Return the (x, y) coordinate for the center point of the cell that contains the specified text.  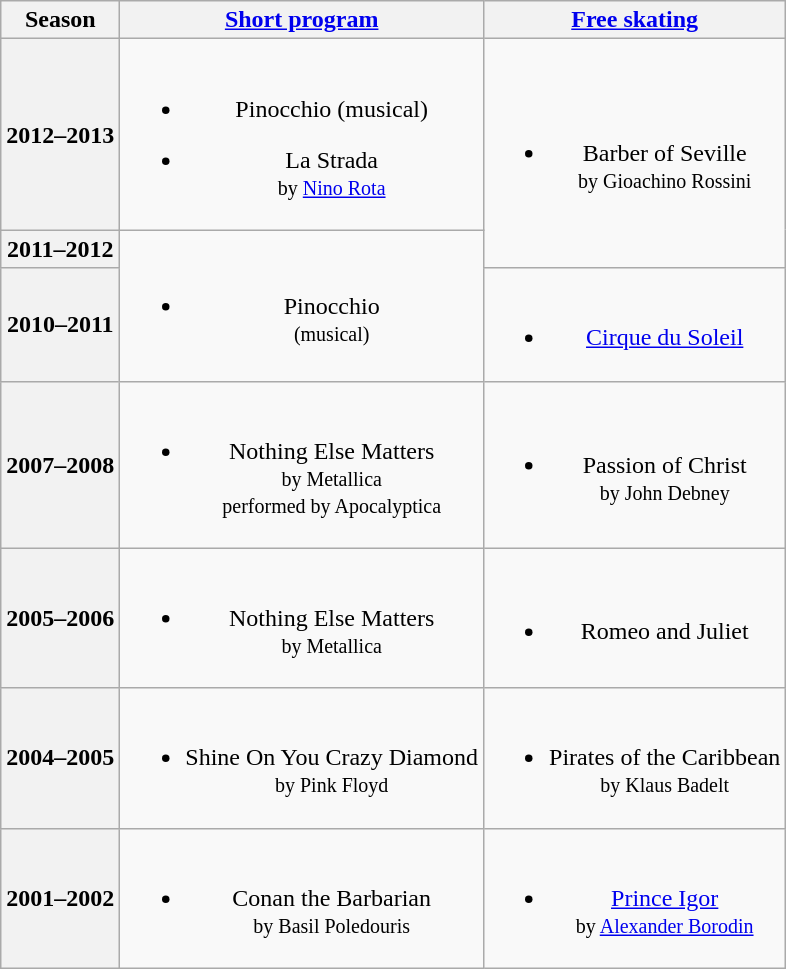
Nothing Else Matters by Metallica (302, 618)
2004–2005 (60, 758)
Passion of Christ by John Debney (635, 464)
Prince Igor by Alexander Borodin (635, 898)
Conan the Barbarian by Basil Poledouris (302, 898)
2010–2011 (60, 324)
Pinocchio (musical) (302, 306)
2001–2002 (60, 898)
2007–2008 (60, 464)
Shine On You Crazy Diamond by Pink Floyd (302, 758)
Short program (302, 20)
Pirates of the Caribbean by Klaus Badelt (635, 758)
Cirque du Soleil (635, 324)
2005–2006 (60, 618)
2011–2012 (60, 249)
Free skating (635, 20)
Romeo and Juliet (635, 618)
Barber of Seville by Gioachino Rossini (635, 154)
2012–2013 (60, 134)
Nothing Else Matters by Metallica performed by Apocalyptica (302, 464)
Season (60, 20)
Pinocchio (musical)La Strada by Nino Rota (302, 134)
